Pinpoint the cell where the given text exists, returning its [X, Y] midpoint coordinate. 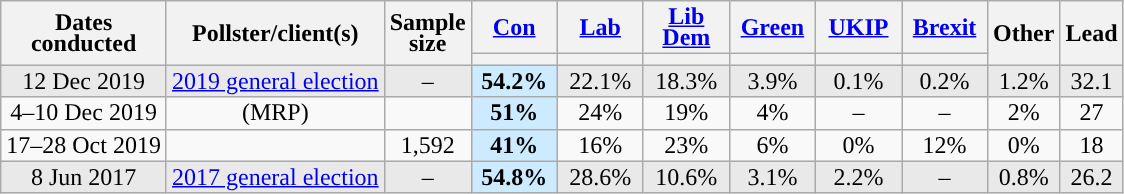
Lead [1092, 33]
Green [772, 28]
18 [1092, 145]
26.2 [1092, 177]
51% [514, 113]
Lib Dem [686, 28]
3.9% [772, 81]
19% [686, 113]
8 Jun 2017 [84, 177]
UKIP [858, 28]
2.2% [858, 177]
22.1% [600, 81]
Lab [600, 28]
54.8% [514, 177]
16% [600, 145]
0.1% [858, 81]
2019 general election [275, 81]
1.2% [1024, 81]
4% [772, 113]
28.6% [600, 177]
18.3% [686, 81]
Brexit [945, 28]
10.6% [686, 177]
2% [1024, 113]
Other [1024, 33]
6% [772, 145]
23% [686, 145]
2017 general election [275, 177]
41% [514, 145]
3.1% [772, 177]
Con [514, 28]
27 [1092, 113]
17–28 Oct 2019 [84, 145]
Pollster/client(s) [275, 33]
1,592 [428, 145]
Datesconducted [84, 33]
12% [945, 145]
Samplesize [428, 33]
0.8% [1024, 177]
0.2% [945, 81]
54.2% [514, 81]
12 Dec 2019 [84, 81]
32.1 [1092, 81]
(MRP) [275, 113]
24% [600, 113]
4–10 Dec 2019 [84, 113]
